From the cell containing the given text, extract its center point as [X, Y] coordinate. 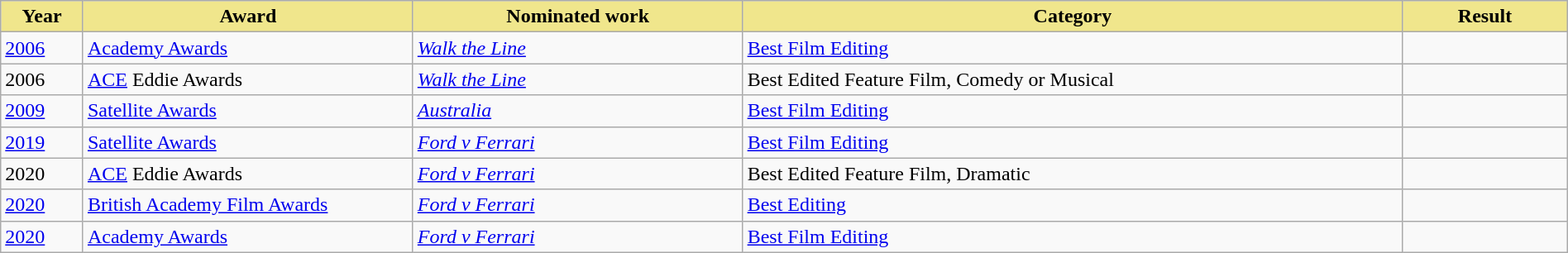
Year [42, 17]
Award [248, 17]
Australia [577, 111]
Nominated work [577, 17]
Best Editing [1073, 205]
Best Edited Feature Film, Comedy or Musical [1073, 79]
Best Edited Feature Film, Dramatic [1073, 174]
British Academy Film Awards [248, 205]
2019 [42, 142]
Result [1485, 17]
Category [1073, 17]
2009 [42, 111]
